Scan for the cell matching the given text and deliver its [X, Y] coordinate at center. 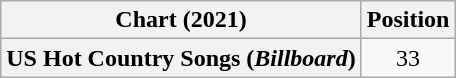
Chart (2021) [181, 20]
US Hot Country Songs (Billboard) [181, 58]
Position [408, 20]
33 [408, 58]
